Provide the (x, y) coordinate of the cell's center where the given text is located.  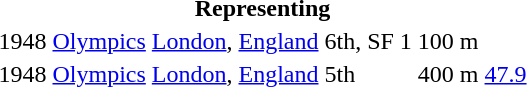
Olympics (99, 41)
London, England (235, 41)
100 m (448, 41)
6th, SF 1 (368, 41)
